From the cell containing the given text, extract its center point as (X, Y) coordinate. 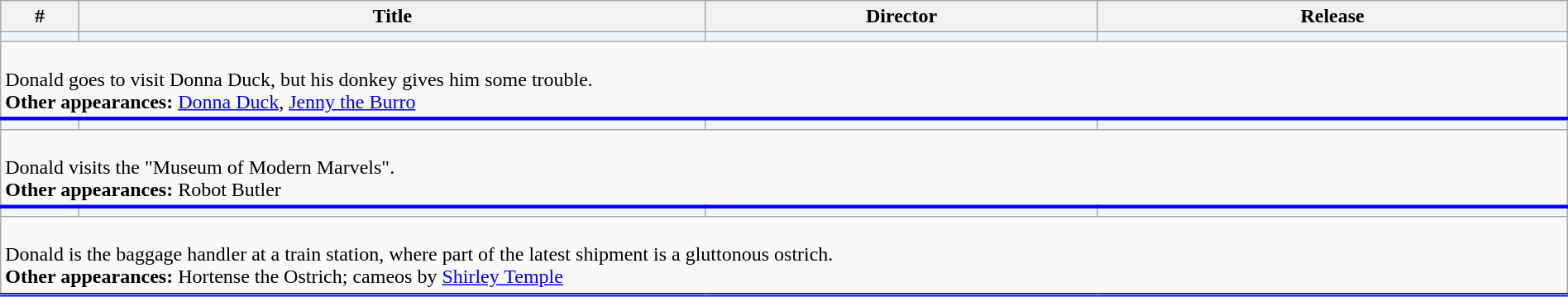
# (40, 17)
Donald visits the "Museum of Modern Marvels".Other appearances: Robot Butler (784, 168)
Donald goes to visit Donna Duck, but his donkey gives him some trouble.Other appearances: Donna Duck, Jenny the Burro (784, 80)
Release (1332, 17)
Title (392, 17)
Director (901, 17)
